Return the [x, y] coordinate for the center point of the cell that contains the specified text.  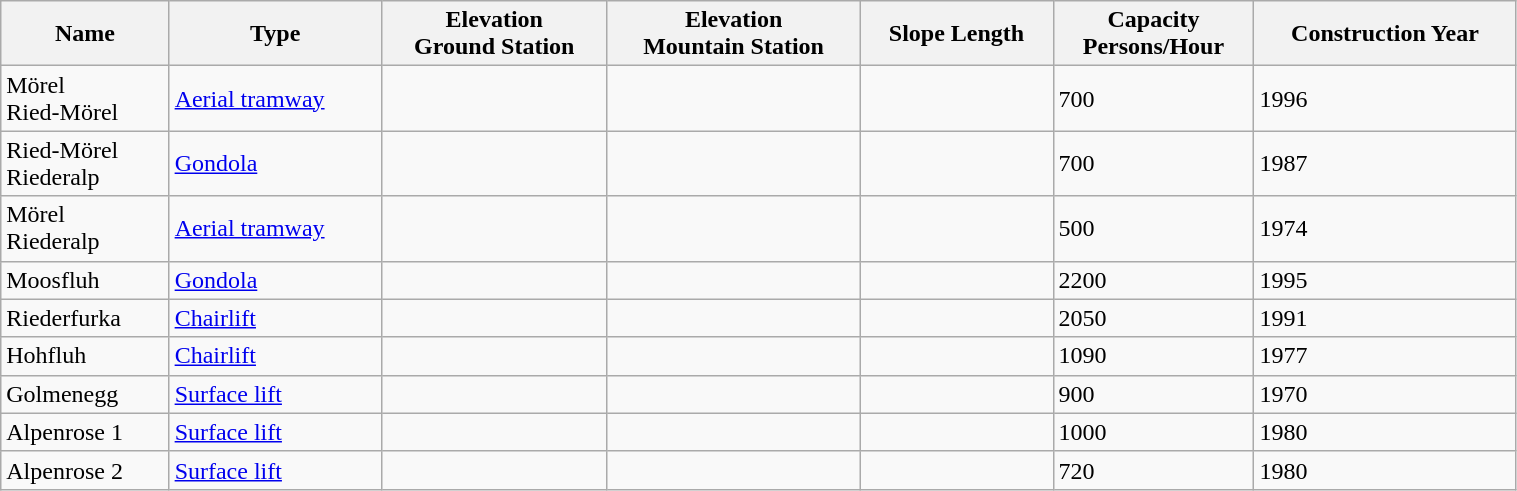
2050 [1154, 318]
Slope Length [956, 34]
1970 [1385, 394]
Hohfluh [85, 356]
MörelRiederalp [85, 228]
ElevationGround Station [494, 34]
Name [85, 34]
1996 [1385, 98]
1090 [1154, 356]
ElevationMountain Station [734, 34]
500 [1154, 228]
900 [1154, 394]
720 [1154, 470]
1987 [1385, 164]
Ried-MörelRiederalp [85, 164]
1995 [1385, 280]
MörelRied-Mörel [85, 98]
Alpenrose 1 [85, 432]
1991 [1385, 318]
Capacity Persons/Hour [1154, 34]
Moosfluh [85, 280]
Alpenrose 2 [85, 470]
Golmenegg [85, 394]
Construction Year [1385, 34]
1974 [1385, 228]
1977 [1385, 356]
2200 [1154, 280]
Riederfurka [85, 318]
Type [275, 34]
1000 [1154, 432]
